Pinpoint the cell where the given text exists, returning its (x, y) midpoint coordinate. 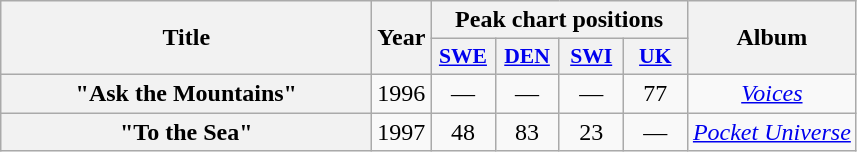
77 (655, 93)
UK (655, 57)
SWE (463, 57)
Year (402, 38)
Peak chart positions (559, 20)
Pocket Universe (772, 131)
"Ask the Mountains" (186, 93)
"To the Sea" (186, 131)
Album (772, 38)
83 (527, 131)
1996 (402, 93)
23 (591, 131)
Voices (772, 93)
1997 (402, 131)
SWI (591, 57)
48 (463, 131)
Title (186, 38)
DEN (527, 57)
